Provide the [x, y] coordinate of the cell's center where the given text is located.  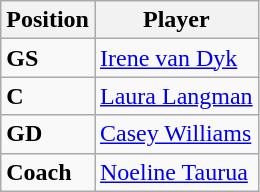
Noeline Taurua [176, 172]
GS [48, 58]
C [48, 96]
GD [48, 134]
Irene van Dyk [176, 58]
Player [176, 20]
Laura Langman [176, 96]
Casey Williams [176, 134]
Position [48, 20]
Coach [48, 172]
